Return [X, Y] of the center of cell containing provided text 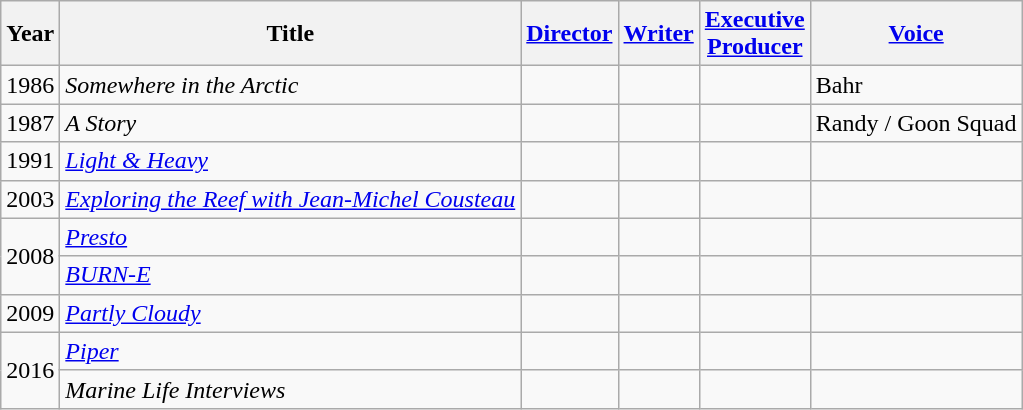
2008 [30, 256]
Year [30, 34]
Writer [658, 34]
Director [570, 34]
Somewhere in the Arctic [290, 85]
1987 [30, 123]
2009 [30, 313]
Exploring the Reef with Jean-Michel Cousteau [290, 199]
Piper [290, 351]
1991 [30, 161]
Title [290, 34]
BURN-E [290, 275]
ExecutiveProducer [754, 34]
2016 [30, 370]
A Story [290, 123]
Randy / Goon Squad [916, 123]
1986 [30, 85]
Bahr [916, 85]
2003 [30, 199]
Voice [916, 34]
Presto [290, 237]
Light & Heavy [290, 161]
Marine Life Interviews [290, 389]
Partly Cloudy [290, 313]
